Locate the cell with the specified text and output its (x, y) center coordinate. 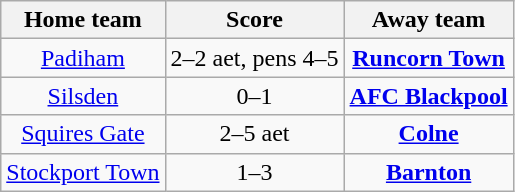
Away team (428, 20)
Silsden (83, 96)
2–2 aet, pens 4–5 (254, 58)
AFC Blackpool (428, 96)
Barnton (428, 172)
0–1 (254, 96)
Runcorn Town (428, 58)
Home team (83, 20)
1–3 (254, 172)
Score (254, 20)
Padiham (83, 58)
Colne (428, 134)
Squires Gate (83, 134)
Stockport Town (83, 172)
2–5 aet (254, 134)
